Provide the [X, Y] coordinate of the cell's center where the given text is located.  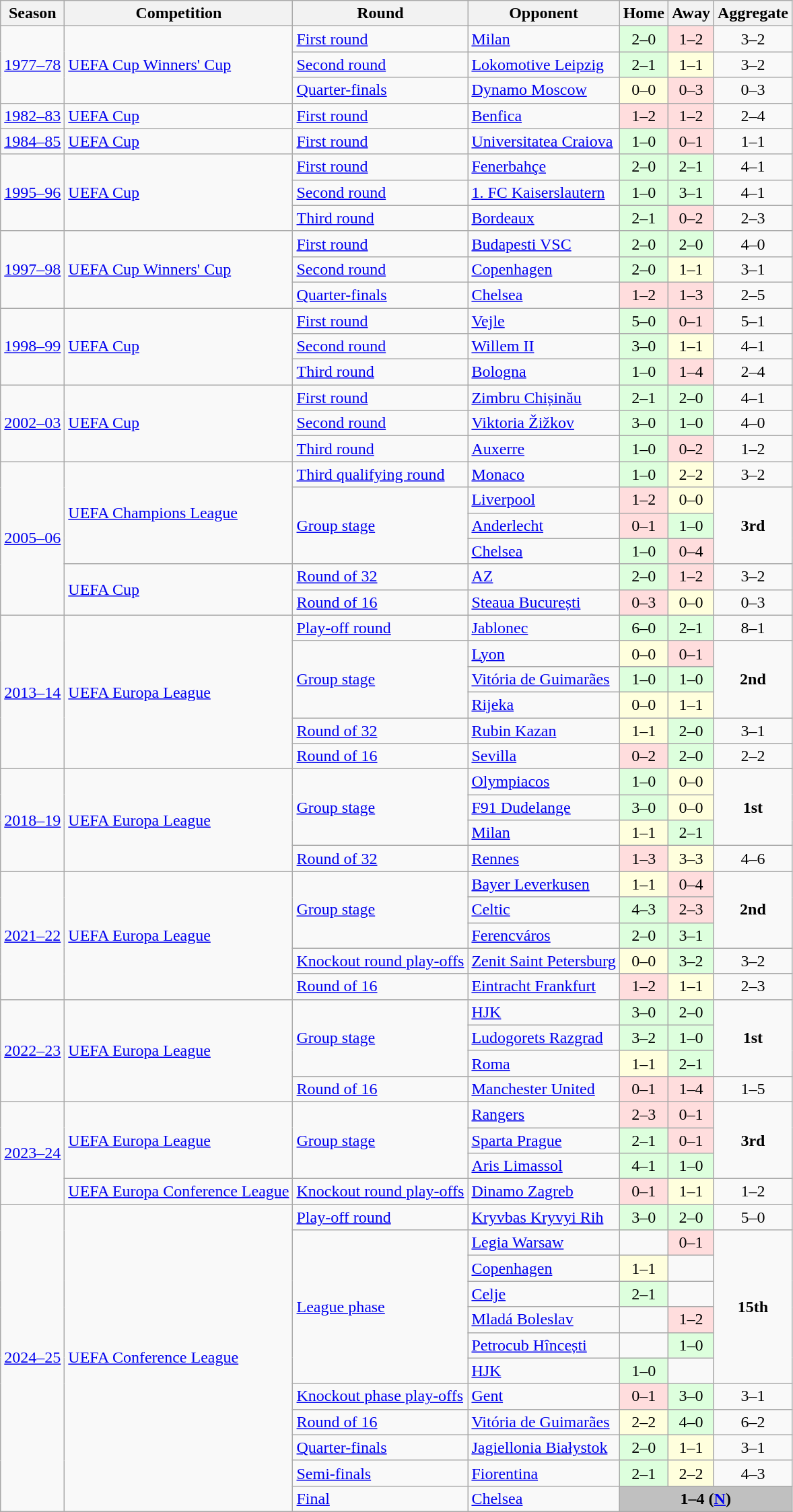
1998–99 [32, 347]
Universitatea Craiova [544, 141]
2023–24 [32, 1153]
2013–14 [32, 692]
Bordeaux [544, 218]
Benfica [544, 116]
Dinamo Zagreb [544, 1192]
Lokomotive Leipzig [544, 65]
Anderlecht [544, 526]
2002–03 [32, 423]
Lyon [544, 653]
3–3 [691, 859]
2024–25 [32, 1358]
Rijeka [544, 705]
Sevilla [544, 756]
8–1 [753, 628]
UEFA Conference League [179, 1358]
Third qualifying round [380, 474]
Rangers [544, 1114]
Sparta Prague [544, 1141]
Bayer Leverkusen [544, 884]
UEFA Europa Conference League [179, 1192]
Opponent [544, 13]
1984–85 [32, 141]
5–1 [753, 321]
Gent [544, 1396]
Olympiacos [544, 782]
Legia Warsaw [544, 1243]
1–5 [753, 1089]
2022–23 [32, 1050]
Season [32, 13]
Kryvbas Kryvyi Rih [544, 1217]
Jagiellonia Białystok [544, 1447]
AZ [544, 577]
Steaua București [544, 602]
1995–96 [32, 192]
1982–83 [32, 116]
2021–22 [32, 935]
Fenerbahçe [544, 167]
Away [691, 13]
Round [380, 13]
Final [380, 1499]
Fiorentina [544, 1473]
1977–78 [32, 65]
Eintracht Frankfurt [544, 986]
Mladá Boleslav [544, 1320]
6–2 [753, 1422]
Competition [179, 13]
2005–06 [32, 538]
Jablonec [544, 628]
Roma [544, 1063]
F91 Dudelange [544, 807]
Ferencváros [544, 935]
Ludogorets Razgrad [544, 1038]
Rubin Kazan [544, 730]
Monaco [544, 474]
Liverpool [544, 500]
2–5 [753, 295]
Rennes [544, 859]
Dynamo Moscow [544, 90]
1–4 (N) [705, 1499]
Celje [544, 1294]
UEFA Champions League [179, 513]
2018–19 [32, 820]
Aris Limassol [544, 1166]
1997–98 [32, 269]
6–0 [644, 628]
Celtic [544, 910]
4–6 [753, 859]
Vejle [544, 321]
Petrocub Hîncești [544, 1345]
Home [644, 13]
League phase [380, 1307]
Zenit Saint Petersburg [544, 961]
Willem II [544, 347]
Zimbru Chișinău [544, 398]
15th [753, 1307]
Bologna [544, 372]
Semi-finals [380, 1473]
Viktoria Žižkov [544, 423]
Aggregate [753, 13]
Manchester United [544, 1089]
Knockout phase play-offs [380, 1396]
1. FC Kaiserslautern [544, 192]
Auxerre [544, 449]
Budapesti VSC [544, 244]
